Scan for the cell matching the given text and deliver its (X, Y) coordinate at center. 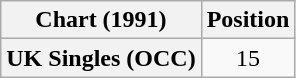
15 (248, 58)
Position (248, 20)
Chart (1991) (101, 20)
UK Singles (OCC) (101, 58)
